Capture the cell that displays the provided text and extract its [X, Y] central coordinate. 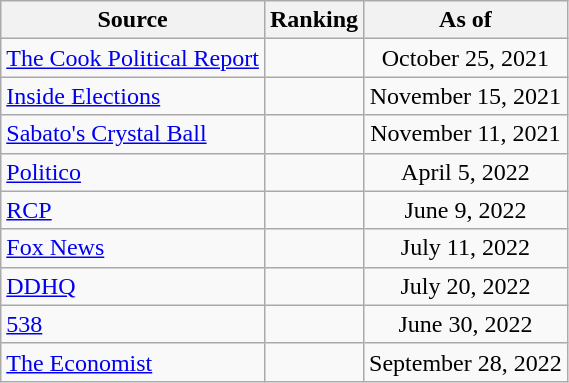
The Economist [133, 362]
As of [466, 20]
The Cook Political Report [133, 58]
June 30, 2022 [466, 324]
DDHQ [133, 286]
July 20, 2022 [466, 286]
Inside Elections [133, 96]
Source [133, 20]
April 5, 2022 [466, 172]
538 [133, 324]
June 9, 2022 [466, 210]
RCP [133, 210]
Sabato's Crystal Ball [133, 134]
July 11, 2022 [466, 248]
September 28, 2022 [466, 362]
October 25, 2021 [466, 58]
November 15, 2021 [466, 96]
November 11, 2021 [466, 134]
Ranking [314, 20]
Politico [133, 172]
Fox News [133, 248]
